Locate the cell with the specified text and output its [x, y] center coordinate. 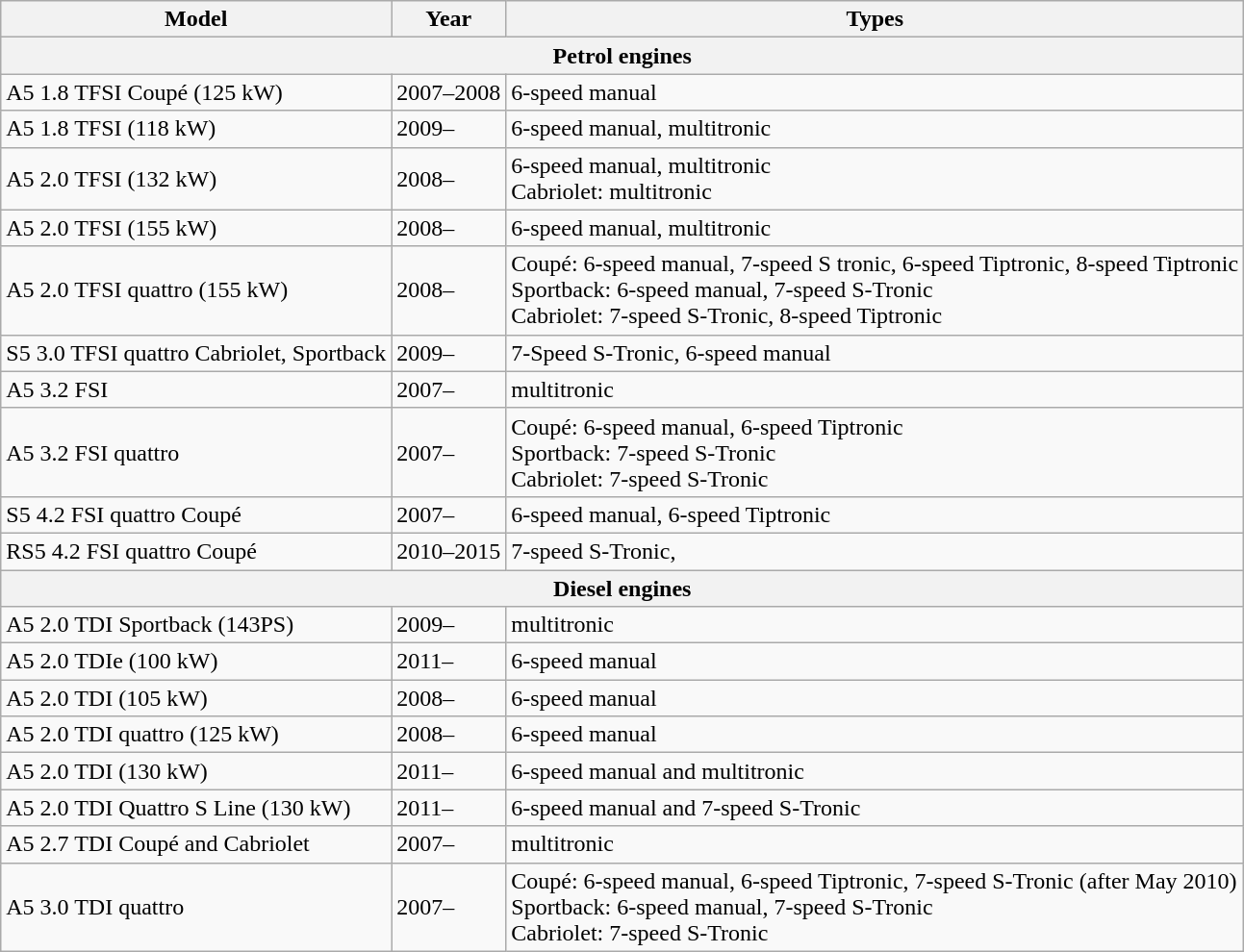
A5 3.2 FSI quattro [196, 452]
A5 2.0 TFSI (132 kW) [196, 179]
Year [448, 19]
Petrol engines [622, 56]
A5 2.7 TDI Coupé and Cabriolet [196, 844]
6-speed manual and 7-speed S-Tronic [876, 808]
S5 3.0 TFSI quattro Cabriolet, Sportback [196, 353]
A5 2.0 TDI Sportback (143PS) [196, 625]
A5 2.0 TFSI quattro (155 kW) [196, 290]
A5 3.2 FSI [196, 389]
6-speed manual, multitronicCabriolet: multitronic [876, 179]
A5 2.0 TFSI (155 kW) [196, 228]
7-speed S-Tronic, [876, 551]
A5 2.0 TDI Quattro S Line (130 kW) [196, 808]
Types [876, 19]
Diesel engines [622, 588]
A5 3.0 TDI quattro [196, 907]
RS5 4.2 FSI quattro Coupé [196, 551]
Model [196, 19]
Coupé: 6-speed manual, 6-speed TiptronicSportback: 7-speed S-TronicCabriolet: 7-speed S-Tronic [876, 452]
A5 1.8 TFSI Coupé (125 kW) [196, 92]
6-speed manual, 6-speed Tiptronic [876, 514]
7-Speed S-Tronic, 6-speed manual [876, 353]
Coupé: 6-speed manual, 6-speed Tiptronic, 7-speed S-Tronic (after May 2010)Sportback: 6-speed manual, 7-speed S-TronicCabriolet: 7-speed S-Tronic [876, 907]
2007–2008 [448, 92]
A5 2.0 TDI quattro (125 kW) [196, 735]
6-speed manual and multitronic [876, 771]
2010–2015 [448, 551]
A5 1.8 TFSI (118 kW) [196, 129]
A5 2.0 TDI (130 kW) [196, 771]
S5 4.2 FSI quattro Coupé [196, 514]
A5 2.0 TDI (105 kW) [196, 698]
A5 2.0 TDIe (100 kW) [196, 662]
